For the text-containing cell, return its midpoint in [X, Y] coordinate format. 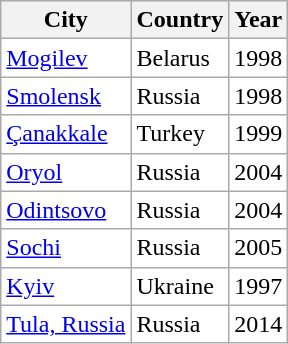
2005 [258, 248]
Oryol [66, 172]
Çanakkale [66, 134]
Ukraine [180, 286]
1999 [258, 134]
Tula, Russia [66, 324]
2014 [258, 324]
Mogilev [66, 58]
Turkey [180, 134]
Country [180, 20]
1997 [258, 286]
Odintsovo [66, 210]
Smolensk [66, 96]
Year [258, 20]
Kyiv [66, 286]
Belarus [180, 58]
City [66, 20]
Sochi [66, 248]
